Return (X, Y) of the center of cell containing provided text 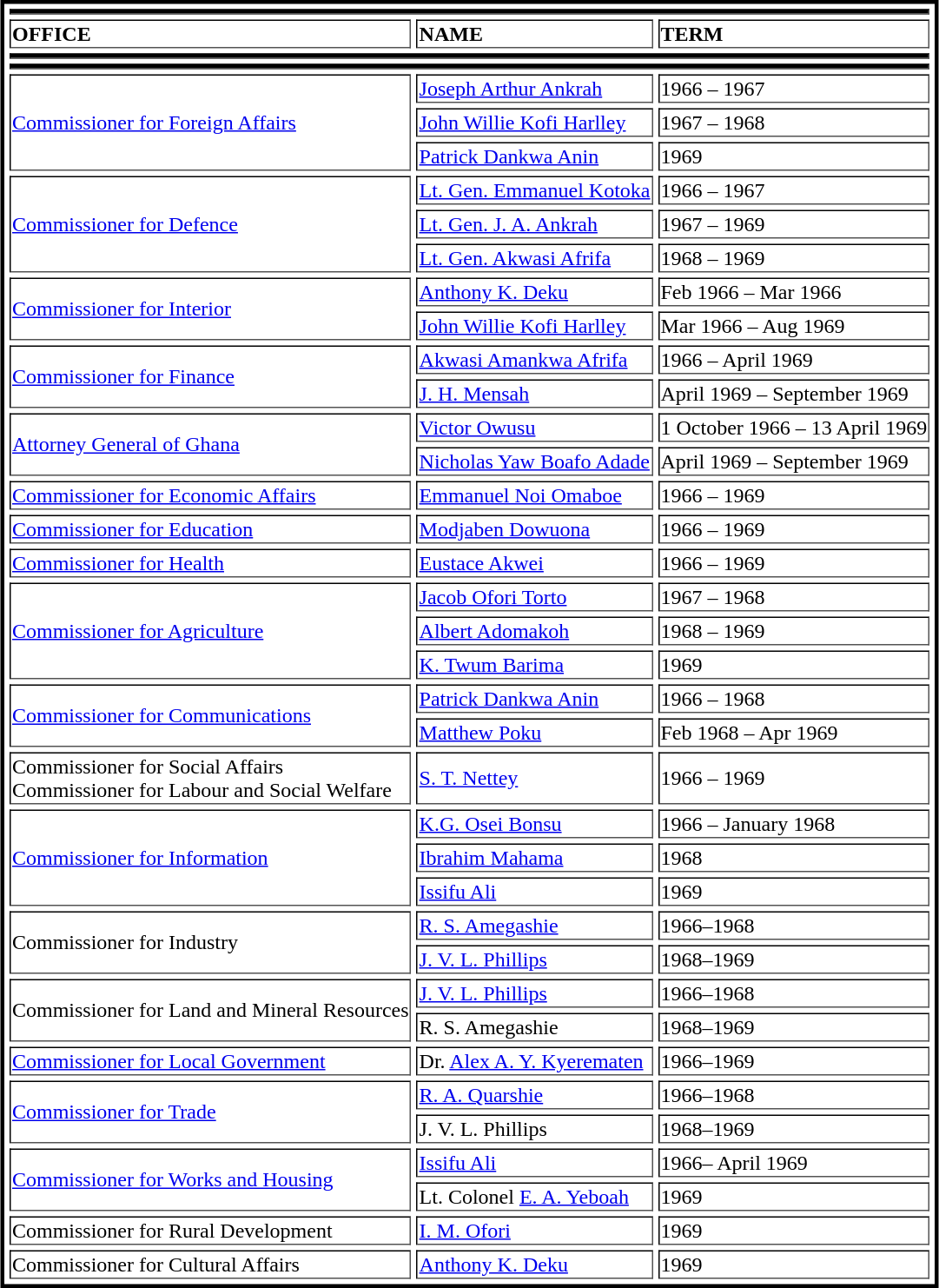
Commissioner for Defence (210, 224)
Lt. Gen. Akwasi Afrifa (535, 257)
Commissioner for Foreign Affairs (210, 123)
1 October 1966 – 13 April 1969 (794, 428)
Akwasi Amankwa Afrifa (535, 360)
Commissioner for Education (210, 528)
1966 – January 1968 (794, 824)
J. H. Mensah (535, 393)
TERM (794, 33)
Attorney General of Ghana (210, 445)
1966– April 1969 (794, 1163)
R. A. Quarshie (535, 1095)
Lt. Gen. Emmanuel Kotoka (535, 189)
Joseph Arthur Ankrah (535, 89)
Feb 1966 – Mar 1966 (794, 292)
Lt. Gen. J. A. Ankrah (535, 224)
Feb 1968 – Apr 1969 (794, 732)
K. Twum Barima (535, 664)
Commissioner for Information (210, 859)
Commissioner for Economic Affairs (210, 495)
NAME (535, 33)
1966 – 1968 (794, 699)
Commissioner for Social AffairsCommissioner for Labour and Social Welfare (210, 779)
1968 (794, 857)
Modjaben Dowuona (535, 528)
Commissioner for Industry (210, 942)
Commissioner for Cultural Affairs (210, 1264)
Emmanuel Noi Omaboe (535, 495)
K.G. Osei Bonsu (535, 824)
Lt. Colonel E. A. Yeboah (535, 1196)
Ibrahim Mahama (535, 857)
Nicholas Yaw Boafo Adade (535, 461)
Commissioner for Finance (210, 377)
Matthew Poku (535, 732)
Jacob Ofori Torto (535, 596)
Albert Adomakoh (535, 631)
Commissioner for Rural Development (210, 1231)
Commissioner for Agriculture (210, 631)
Commissioner for Trade (210, 1112)
Commissioner for Interior (210, 309)
S. T. Nettey (535, 779)
I. M. Ofori (535, 1231)
OFFICE (210, 33)
1967 – 1969 (794, 224)
Commissioner for Communications (210, 716)
Commissioner for Works and Housing (210, 1180)
Eustace Akwei (535, 563)
Commissioner for Land and Mineral Resources (210, 1010)
Commissioner for Health (210, 563)
1966 – April 1969 (794, 360)
Dr. Alex A. Y. Kyerematen (535, 1060)
Mar 1966 – Aug 1969 (794, 325)
Victor Owusu (535, 428)
Commissioner for Local Government (210, 1060)
1966–1969 (794, 1060)
